Pinpoint the cell where the given text exists, returning its (X, Y) midpoint coordinate. 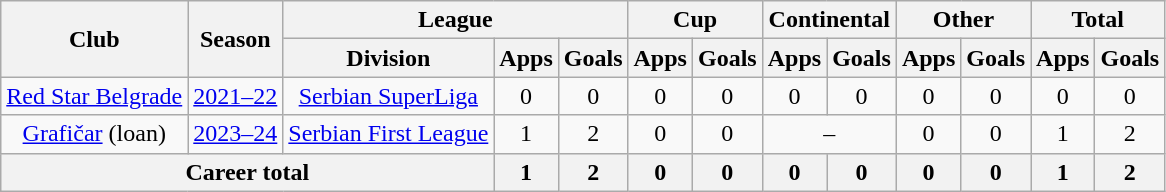
Season (236, 39)
Grafičar (loan) (94, 134)
2021–22 (236, 96)
Total (1098, 20)
– (829, 134)
Division (388, 58)
Cup (695, 20)
Red Star Belgrade (94, 96)
Club (94, 39)
League (456, 20)
Serbian First League (388, 134)
Continental (829, 20)
Other (963, 20)
Career total (248, 172)
2023–24 (236, 134)
Serbian SuperLiga (388, 96)
